Locate the cell with the specified text and output its (X, Y) center coordinate. 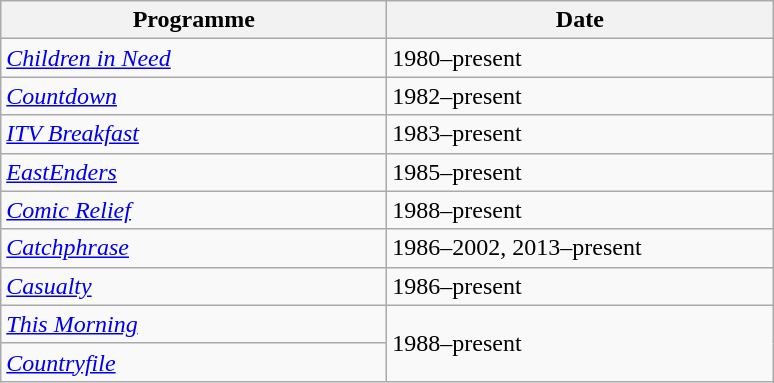
Casualty (194, 286)
1982–present (580, 96)
1986–present (580, 286)
1980–present (580, 58)
Children in Need (194, 58)
EastEnders (194, 172)
ITV Breakfast (194, 134)
Countryfile (194, 362)
1983–present (580, 134)
This Morning (194, 324)
Date (580, 20)
Catchphrase (194, 248)
Comic Relief (194, 210)
1986–2002, 2013–present (580, 248)
Programme (194, 20)
Countdown (194, 96)
1985–present (580, 172)
